Pinpoint the cell where the given text exists, returning its (X, Y) midpoint coordinate. 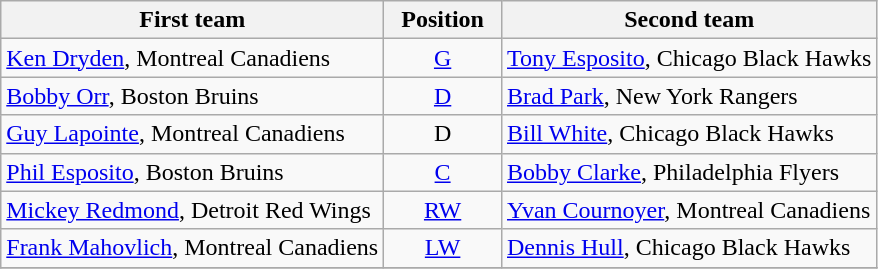
Bobby Clarke, Philadelphia Flyers (688, 172)
G (443, 58)
Tony Esposito, Chicago Black Hawks (688, 58)
First team (192, 20)
Position (443, 20)
Frank Mahovlich, Montreal Canadiens (192, 248)
Bobby Orr, Boston Bruins (192, 96)
Yvan Cournoyer, Montreal Canadiens (688, 210)
Mickey Redmond, Detroit Red Wings (192, 210)
Guy Lapointe, Montreal Canadiens (192, 134)
Brad Park, New York Rangers (688, 96)
Second team (688, 20)
Bill White, Chicago Black Hawks (688, 134)
Ken Dryden, Montreal Canadiens (192, 58)
Phil Esposito, Boston Bruins (192, 172)
Dennis Hull, Chicago Black Hawks (688, 248)
LW (443, 248)
RW (443, 210)
C (443, 172)
